Locate the cell with the specified text and output its [X, Y] center coordinate. 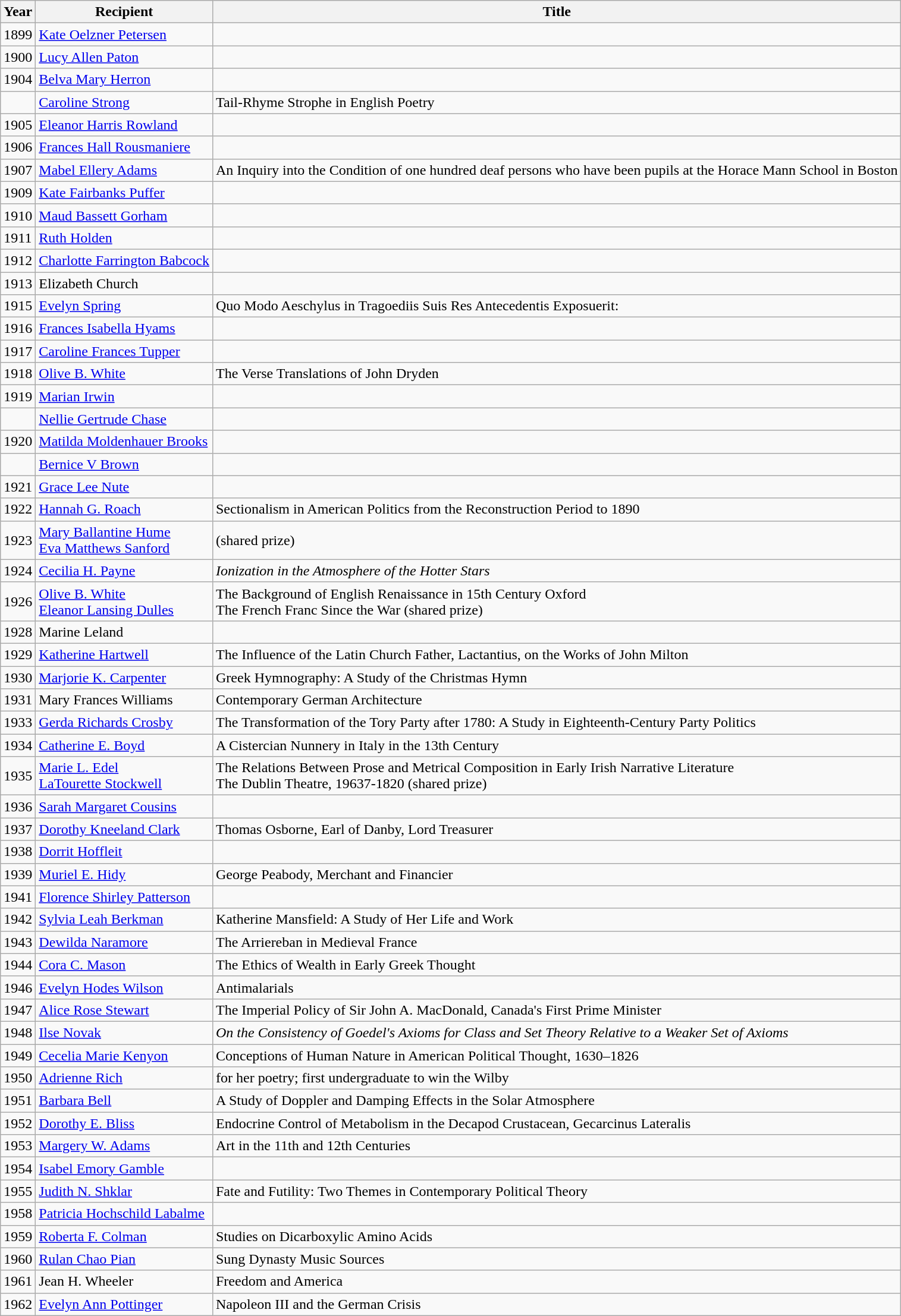
1954 [18, 1169]
Recipient [124, 12]
1929 [18, 654]
Frances Isabella Hyams [124, 329]
Evelyn Hodes Wilson [124, 987]
Endocrine Control of Metabolism in the Decapod Crustacean, Gecarcinus Lateralis [557, 1123]
Marine Leland [124, 632]
1961 [18, 1282]
Maud Bassett Gorham [124, 215]
Ilse Novak [124, 1032]
Antimalarials [557, 987]
Florence Shirley Patterson [124, 897]
Cecilia H. Payne [124, 571]
1919 [18, 396]
1922 [18, 509]
Grace Lee Nute [124, 487]
Charlotte Farrington Babcock [124, 260]
Elizabeth Church [124, 284]
1913 [18, 284]
Margery W. Adams [124, 1146]
Mary Ballantine HumeEva Matthews Sanford [124, 540]
Jean H. Wheeler [124, 1282]
1955 [18, 1191]
Sylvia Leah Berkman [124, 920]
1909 [18, 193]
1904 [18, 80]
Isabel Emory Gamble [124, 1169]
1950 [18, 1078]
Sung Dynasty Music Sources [557, 1259]
1907 [18, 170]
1930 [18, 677]
1923 [18, 540]
Dorothy Kneeland Clark [124, 829]
1900 [18, 57]
The Influence of the Latin Church Father, Lactantius, on the Works of John Milton [557, 654]
Cecelia Marie Kenyon [124, 1055]
Rulan Chao Pian [124, 1259]
On the Consistency of Goedel's Axioms for Class and Set Theory Relative to a Weaker Set of Axioms [557, 1032]
1917 [18, 351]
Ionization in the Atmosphere of the Hotter Stars [557, 571]
Quo Modo Aeschylus in Tragoediis Suis Res Antecedentis Exposuerit: [557, 306]
Dewilda Naramore [124, 942]
1944 [18, 965]
A Cistercian Nunnery in Italy in the 13th Century [557, 745]
1943 [18, 942]
1924 [18, 571]
Ruth Holden [124, 238]
Studies on Dicarboxylic Amino Acids [557, 1236]
Nellie Gertrude Chase [124, 419]
Lucy Allen Paton [124, 57]
Olive B. White [124, 374]
Title [557, 12]
1916 [18, 329]
Caroline Strong [124, 102]
Patricia Hochschild Labalme [124, 1214]
1949 [18, 1055]
Evelyn Spring [124, 306]
Belva Mary Herron [124, 80]
The Relations Between Prose and Metrical Composition in Early Irish Narrative LiteratureThe Dublin Theatre, 19637-1820 (shared prize) [557, 776]
1936 [18, 807]
Marie L. EdelLaTourette Stockwell [124, 776]
Year [18, 12]
Hannah G. Roach [124, 509]
1941 [18, 897]
1935 [18, 776]
1921 [18, 487]
1905 [18, 125]
1960 [18, 1259]
Katherine Hartwell [124, 654]
The Imperial Policy of Sir John A. MacDonald, Canada's First Prime Minister [557, 1010]
1920 [18, 442]
1937 [18, 829]
1933 [18, 723]
Roberta F. Colman [124, 1236]
1946 [18, 987]
1931 [18, 700]
Mary Frances Williams [124, 700]
Dorothy E. Bliss [124, 1123]
Bernice V Brown [124, 464]
Kate Oelzner Petersen [124, 34]
George Peabody, Merchant and Financier [557, 874]
Kate Fairbanks Puffer [124, 193]
Sectionalism in American Politics from the Reconstruction Period to 1890 [557, 509]
1959 [18, 1236]
1912 [18, 260]
Thomas Osborne, Earl of Danby, Lord Treasurer [557, 829]
Katherine Mansfield: A Study of Her Life and Work [557, 920]
1951 [18, 1101]
Contemporary German Architecture [557, 700]
A Study of Doppler and Damping Effects in the Solar Atmosphere [557, 1101]
1906 [18, 147]
1899 [18, 34]
1918 [18, 374]
(shared prize) [557, 540]
1939 [18, 874]
The Background of English Renaissance in 15th Century OxfordThe French Franc Since the War (shared prize) [557, 602]
1942 [18, 920]
Alice Rose Stewart [124, 1010]
Fate and Futility: Two Themes in Contemporary Political Theory [557, 1191]
The Verse Translations of John Dryden [557, 374]
Cora C. Mason [124, 965]
for her poetry; first undergraduate to win the Wilby [557, 1078]
Conceptions of Human Nature in American Political Thought, 1630–1826 [557, 1055]
1938 [18, 852]
Marian Irwin [124, 396]
Barbara Bell [124, 1101]
Tail-Rhyme Strophe in English Poetry [557, 102]
1962 [18, 1304]
Dorrit Hoffleit [124, 852]
Muriel E. Hidy [124, 874]
Freedom and America [557, 1282]
The Transformation of the Tory Party after 1780: A Study in Eighteenth-Century Party Politics [557, 723]
The Ethics of Wealth in Early Greek Thought [557, 965]
Frances Hall Rousmaniere [124, 147]
1948 [18, 1032]
1910 [18, 215]
Catherine E. Boyd [124, 745]
1947 [18, 1010]
Sarah Margaret Cousins [124, 807]
Matilda Moldenhauer Brooks [124, 442]
An Inquiry into the Condition of one hundred deaf persons who have been pupils at the Horace Mann School in Boston [557, 170]
Greek Hymnography: A Study of the Christmas Hymn [557, 677]
1952 [18, 1123]
Art in the 11th and 12th Centuries [557, 1146]
1953 [18, 1146]
1911 [18, 238]
Mabel Ellery Adams [124, 170]
Napoleon III and the German Crisis [557, 1304]
The Arriereban in Medieval France [557, 942]
1915 [18, 306]
Evelyn Ann Pottinger [124, 1304]
Judith N. Shklar [124, 1191]
Gerda Richards Crosby [124, 723]
Olive B. WhiteEleanor Lansing Dulles [124, 602]
1926 [18, 602]
1934 [18, 745]
Adrienne Rich [124, 1078]
1958 [18, 1214]
Eleanor Harris Rowland [124, 125]
Marjorie K. Carpenter [124, 677]
Caroline Frances Tupper [124, 351]
1928 [18, 632]
